Output the (x, y) coordinate of the center of the cell containing the given text.  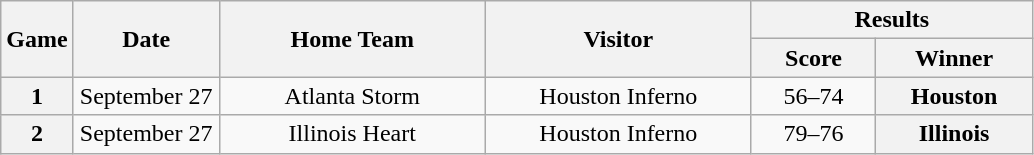
Date (146, 39)
79–76 (813, 134)
2 (37, 134)
Atlanta Storm (352, 96)
Game (37, 39)
Illinois Heart (352, 134)
Home Team (352, 39)
Score (813, 58)
56–74 (813, 96)
Winner (954, 58)
1 (37, 96)
Illinois (954, 134)
Houston (954, 96)
Results (892, 20)
Visitor (618, 39)
